Detect which cell encompasses the target text, then output its [x, y] center coordinate. 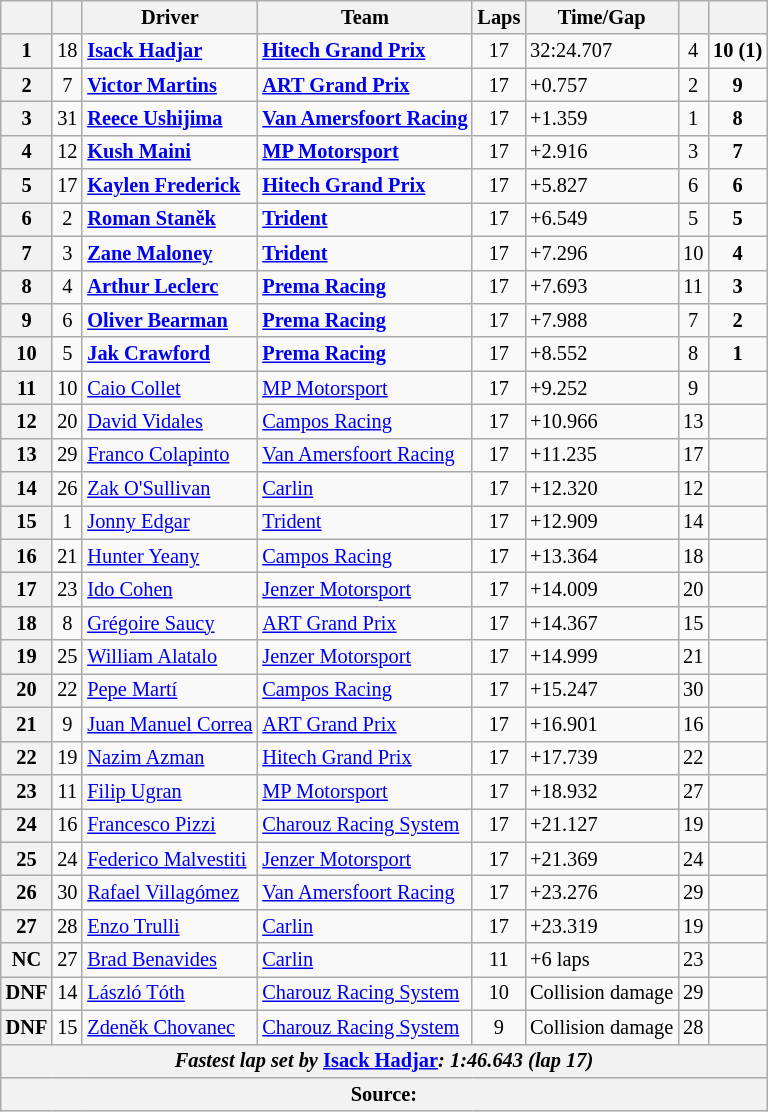
+12.909 [602, 522]
+23.319 [602, 926]
Rafael Villagómez [170, 892]
Caio Collet [170, 388]
Jonny Edgar [170, 522]
Francesco Pizzi [170, 825]
Nazim Azman [170, 758]
Juan Manuel Correa [170, 724]
Oliver Bearman [170, 320]
Pepe Martí [170, 690]
William Alatalo [170, 657]
Reece Ushijima [170, 118]
Arthur Leclerc [170, 287]
+13.364 [602, 556]
+1.359 [602, 118]
+8.552 [602, 354]
Brad Benavides [170, 960]
+15.247 [602, 690]
+11.235 [602, 455]
+18.932 [602, 791]
László Tóth [170, 993]
+17.739 [602, 758]
+10.966 [602, 421]
+7.296 [602, 253]
+23.276 [602, 892]
+5.827 [602, 186]
Kush Maini [170, 152]
Hunter Yeany [170, 556]
+14.367 [602, 623]
+2.916 [602, 152]
32:24.707 [602, 51]
Grégoire Saucy [170, 623]
Time/Gap [602, 17]
Isack Hadjar [170, 51]
+6 laps [602, 960]
Fastest lap set by Isack Hadjar: 1:46.643 (lap 17) [384, 1061]
10 (1) [738, 51]
Enzo Trulli [170, 926]
+6.549 [602, 219]
Zak O'Sullivan [170, 489]
Franco Colapinto [170, 455]
Ido Cohen [170, 589]
Victor Martins [170, 85]
+0.757 [602, 85]
+12.320 [602, 489]
NC [27, 960]
+7.988 [602, 320]
+7.693 [602, 287]
Laps [498, 17]
+16.901 [602, 724]
Zdeněk Chovanec [170, 1027]
Zane Maloney [170, 253]
31 [67, 118]
+9.252 [602, 388]
Roman Staněk [170, 219]
David Vidales [170, 421]
Team [364, 17]
Driver [170, 17]
+21.127 [602, 825]
Kaylen Frederick [170, 186]
+14.009 [602, 589]
Filip Ugran [170, 791]
Source: [384, 1094]
+21.369 [602, 859]
Jak Crawford [170, 354]
+14.999 [602, 657]
Federico Malvestiti [170, 859]
